Output the [X, Y] coordinate of the center of the cell containing the given text.  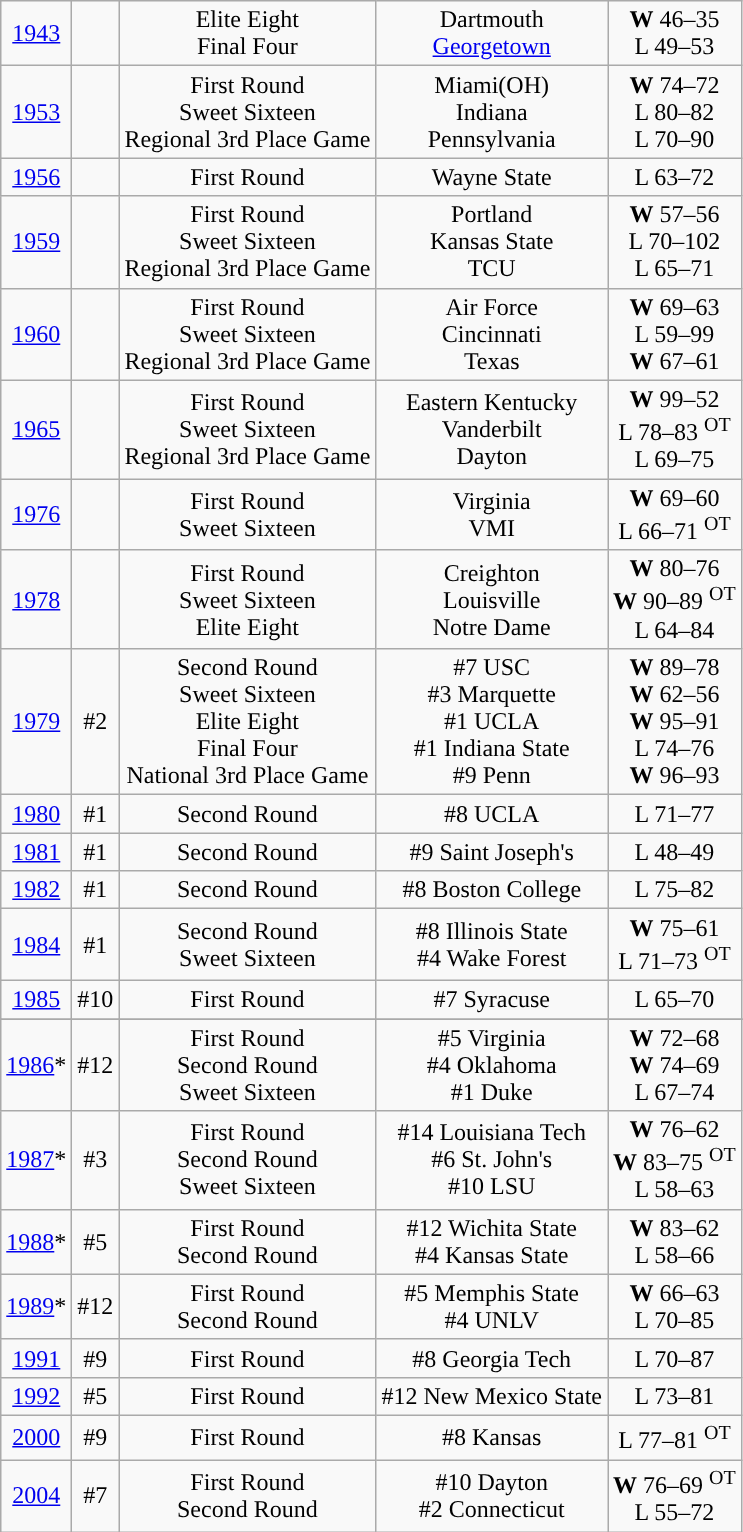
DartmouthGeorgetown [492, 34]
#5 Memphis State#4 UNLV [492, 1306]
1981 [36, 852]
#8 Illinois State#4 Wake Forest [492, 945]
L 75–82 [675, 890]
1992 [36, 1396]
#7 Syracuse [492, 1000]
1943 [36, 34]
L 73–81 [675, 1396]
1978 [36, 600]
W 57–56L 70–102L 65–71 [675, 242]
W 66–63L 70–85 [675, 1306]
1960 [36, 334]
L 70–87 [675, 1358]
L 77–81 OT [675, 1438]
1956 [36, 177]
L 63–72 [675, 177]
W 74–72L 80–82L 70–90 [675, 112]
#14 Louisiana Tech#6 St. John's#10 LSU [492, 1160]
W 80–76W 90–89 OTL 64–84 [675, 600]
#10 Dayton#2 Connecticut [492, 1496]
First RoundSweet SixteenElite Eight [248, 600]
Second RoundSweet SixteenElite EightFinal FourNational 3rd Place Game [248, 722]
W 75–61L 71–73 OT [675, 945]
#12 Wichita State#4 Kansas State [492, 1242]
Elite EightFinal Four [248, 34]
2000 [36, 1438]
CreightonLouisvilleNotre Dame [492, 600]
L 65–70 [675, 1000]
1991 [36, 1358]
1988* [36, 1242]
W 69–60L 66–71 OT [675, 515]
1984 [36, 945]
W 46–35L 49–53 [675, 34]
1982 [36, 890]
VirginiaVMI [492, 515]
1953 [36, 112]
#10 [96, 1000]
1987* [36, 1160]
#7 [96, 1496]
#8 Georgia Tech [492, 1358]
#5 Virginia#4 Oklahoma#1 Duke [492, 1065]
W 76–62W 83–75 OTL 58–63 [675, 1160]
First RoundSweet Sixteen [248, 515]
#7 USC#3 Marquette#1 UCLA#1 Indiana State#9 Penn [492, 722]
1959 [36, 242]
1989* [36, 1306]
L 48–49 [675, 852]
#3 [96, 1160]
L 71–77 [675, 814]
1976 [36, 515]
Miami(OH)IndianaPennsylvania [492, 112]
Second RoundSweet Sixteen [248, 945]
1980 [36, 814]
1986* [36, 1065]
W 99–52L 78–83 OTL 69–75 [675, 430]
W 72–68W 74–69L 67–74 [675, 1065]
2004 [36, 1496]
W 89–78W 62–56W 95–91L 74–76W 96–93 [675, 722]
1979 [36, 722]
#8 UCLA [492, 814]
Wayne State [492, 177]
Eastern KentuckyVanderbiltDayton [492, 430]
PortlandKansas StateTCU [492, 242]
#2 [96, 722]
W 83–62L 58–66 [675, 1242]
#8 Kansas [492, 1438]
#8 Boston College [492, 890]
1965 [36, 430]
W 76–69 OTL 55–72 [675, 1496]
#12 New Mexico State [492, 1396]
W 69–63L 59–99W 67–61 [675, 334]
#9 Saint Joseph's [492, 852]
Air ForceCincinnatiTexas [492, 334]
1985 [36, 1000]
